For the text-containing cell, return its midpoint in [X, Y] coordinate format. 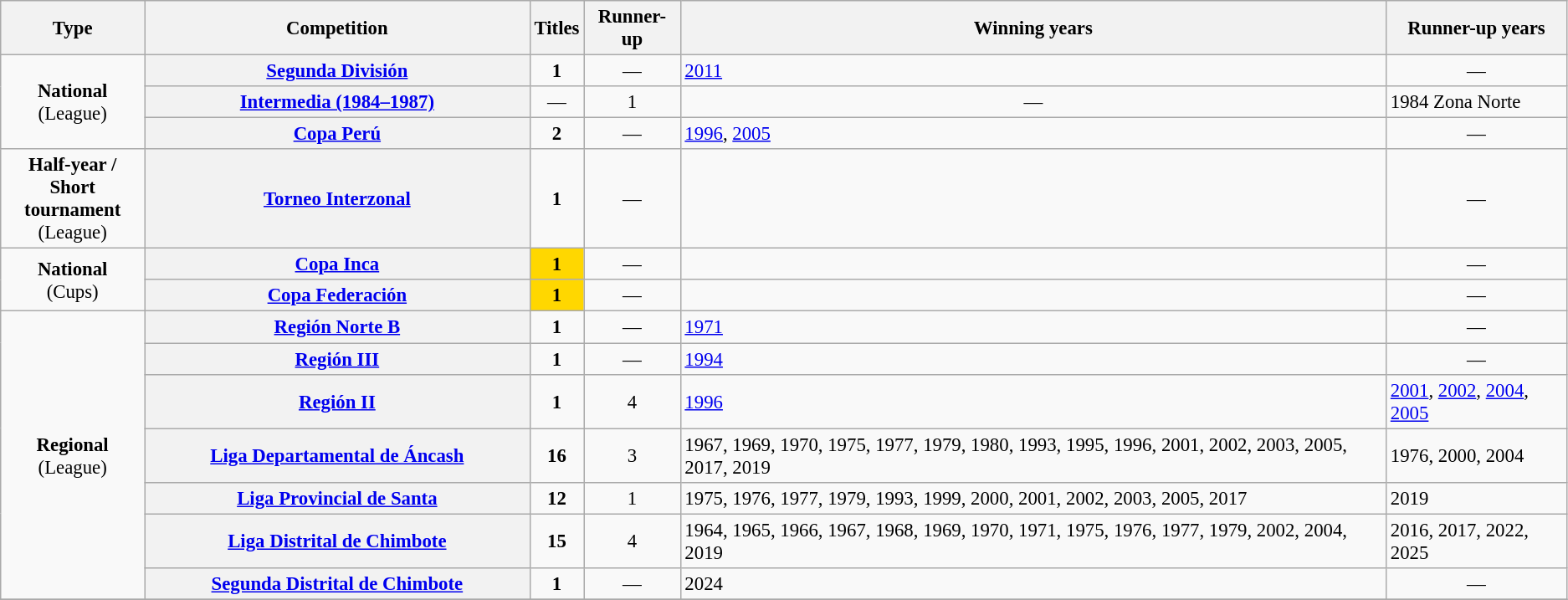
Torneo Interzonal [338, 199]
Titles [557, 28]
Liga Provincial de Santa [338, 498]
Runner-up years [1477, 28]
National(Cups) [73, 279]
Segunda División [338, 71]
16 [557, 455]
2019 [1477, 498]
1996 [1033, 402]
2001, 2002, 2004, 2005 [1477, 402]
1976, 2000, 2004 [1477, 455]
Runner-up [633, 28]
Competition [338, 28]
Copa Federación [338, 295]
Liga Distrital de Chimbote [338, 541]
2016, 2017, 2022, 2025 [1477, 541]
Type [73, 28]
1984 Zona Norte [1477, 102]
Región Norte B [338, 327]
2011 [1033, 71]
2024 [1033, 584]
Regional(League) [73, 455]
Región II [338, 402]
1994 [1033, 359]
1971 [1033, 327]
3 [633, 455]
1967, 1969, 1970, 1975, 1977, 1979, 1980, 1993, 1995, 1996, 2001, 2002, 2003, 2005, 2017, 2019 [1033, 455]
Liga Departamental de Áncash [338, 455]
12 [557, 498]
Half-year / Shorttournament(League) [73, 199]
Intermedia (1984–1987) [338, 102]
15 [557, 541]
Segunda Distrital de Chimbote [338, 584]
Winning years [1033, 28]
Copa Inca [338, 264]
National(League) [73, 102]
Copa Perú [338, 134]
1964, 1965, 1966, 1967, 1968, 1969, 1970, 1971, 1975, 1976, 1977, 1979, 2002, 2004, 2019 [1033, 541]
Región III [338, 359]
2 [557, 134]
1996, 2005 [1033, 134]
1975, 1976, 1977, 1979, 1993, 1999, 2000, 2001, 2002, 2003, 2005, 2017 [1033, 498]
